Find where the given text appears and provide that cell's center as (x, y) coordinate. 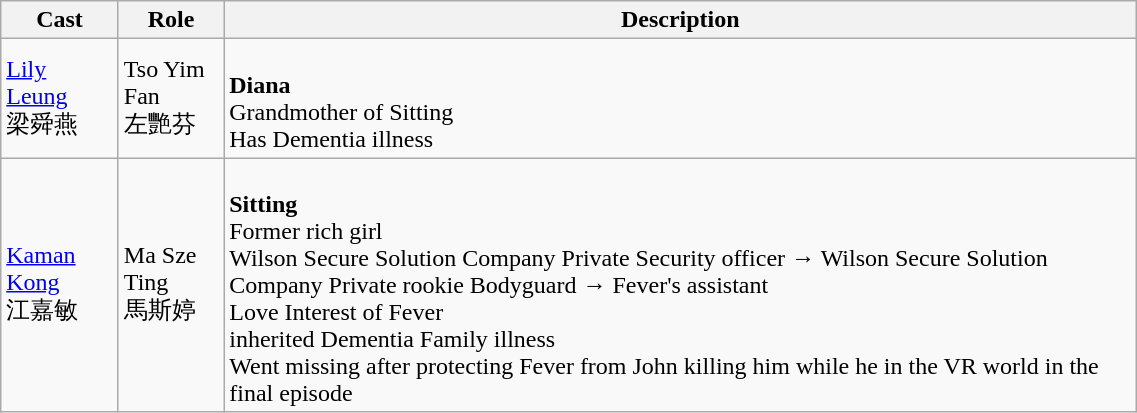
Tso Yim Fan 左艷芬 (170, 98)
Ma Sze Ting 馬斯婷 (170, 285)
Lily Leung 梁舜燕 (60, 98)
Cast (60, 20)
Kaman Kong 江嘉敏 (60, 285)
Role (170, 20)
Diana Grandmother of Sitting Has Dementia illness (680, 98)
Description (680, 20)
